Return the (X, Y) coordinate for the center point of the cell that contains the specified text.  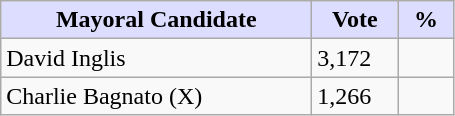
1,266 (355, 96)
Vote (355, 20)
% (426, 20)
3,172 (355, 58)
Mayoral Candidate (156, 20)
David Inglis (156, 58)
Charlie Bagnato (X) (156, 96)
